Extract the [x, y] coordinate from the center of the cell holding the provided text.  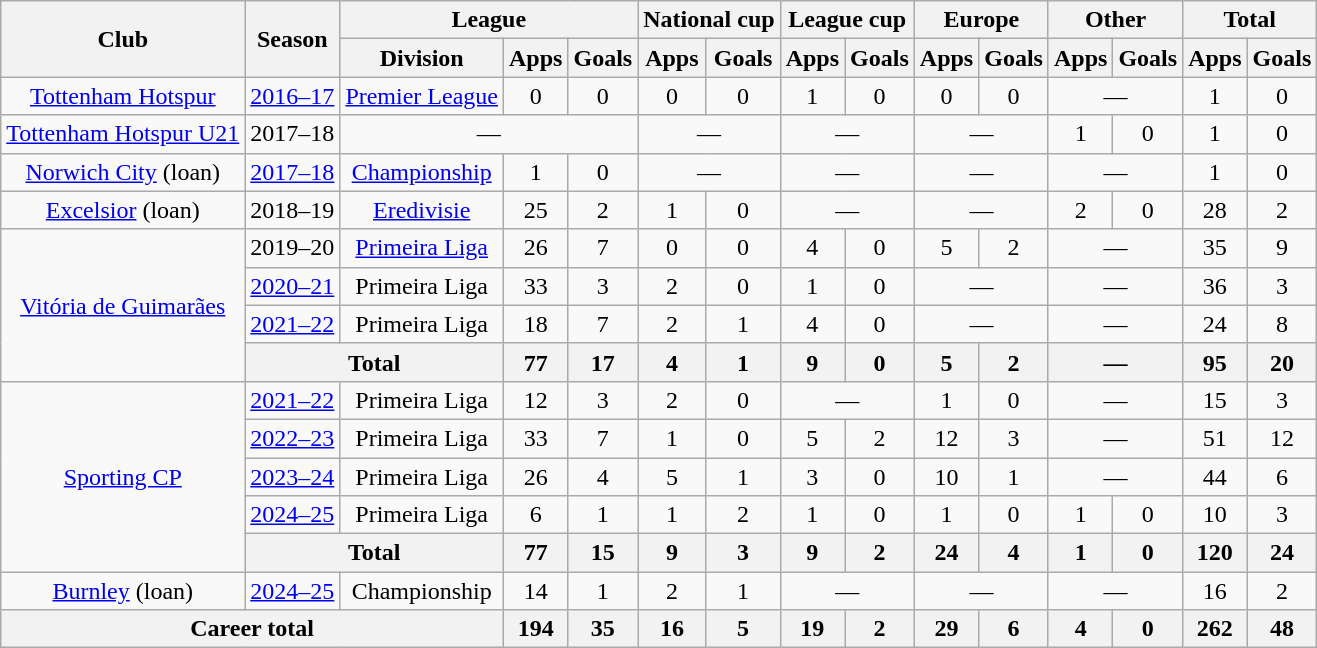
League [489, 20]
Norwich City (loan) [123, 172]
Club [123, 39]
44 [1215, 477]
National cup [709, 20]
18 [536, 324]
Other [1115, 20]
2023–24 [292, 477]
20 [1282, 362]
25 [536, 210]
Tottenham Hotspur U21 [123, 134]
194 [536, 629]
17 [603, 362]
36 [1215, 286]
2019–20 [292, 248]
Division [422, 58]
14 [536, 591]
Premier League [422, 96]
Tottenham Hotspur [123, 96]
120 [1215, 553]
8 [1282, 324]
Burnley (loan) [123, 591]
29 [946, 629]
2016–17 [292, 96]
Vitória de Guimarães [123, 305]
2022–23 [292, 438]
48 [1282, 629]
League cup [847, 20]
Season [292, 39]
95 [1215, 362]
Career total [252, 629]
2020–21 [292, 286]
28 [1215, 210]
51 [1215, 438]
Sporting CP [123, 476]
19 [812, 629]
Excelsior (loan) [123, 210]
262 [1215, 629]
2018–19 [292, 210]
Europe [981, 20]
Eredivisie [422, 210]
